Return (x, y) of the center of cell containing provided text 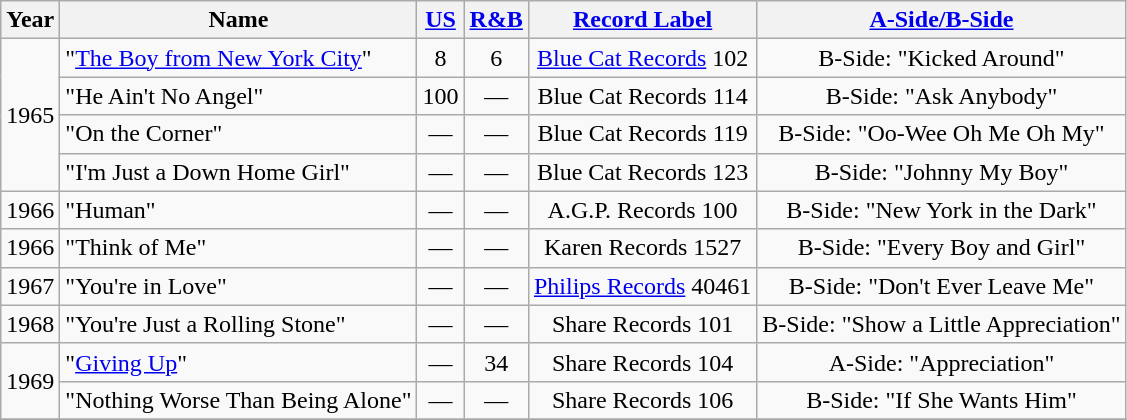
Share Records 106 (642, 400)
8 (440, 58)
A-Side/B-Side (942, 20)
Blue Cat Records 119 (642, 134)
"Human" (238, 210)
B-Side: "Oo-Wee Oh Me Oh My" (942, 134)
A-Side: "Appreciation" (942, 362)
R&B (496, 20)
Karen Records 1527 (642, 248)
Name (238, 20)
"The Boy from New York City" (238, 58)
1968 (30, 324)
Record Label (642, 20)
"Giving Up" (238, 362)
US (440, 20)
B-Side: "Ask Anybody" (942, 96)
34 (496, 362)
B-Side: "Don't Ever Leave Me" (942, 286)
6 (496, 58)
Blue Cat Records 123 (642, 172)
B-Side: "Kicked Around" (942, 58)
"Nothing Worse Than Being Alone" (238, 400)
Share Records 104 (642, 362)
"You're in Love" (238, 286)
"He Ain't No Angel" (238, 96)
1967 (30, 286)
A.G.P. Records 100 (642, 210)
B-Side: "Show a Little Appreciation" (942, 324)
100 (440, 96)
B-Side: "New York in the Dark" (942, 210)
"Think of Me" (238, 248)
B-Side: "Johnny My Boy" (942, 172)
1965 (30, 115)
"I'm Just a Down Home Girl" (238, 172)
Blue Cat Records 102 (642, 58)
"On the Corner" (238, 134)
B-Side: "If She Wants Him" (942, 400)
B-Side: "Every Boy and Girl" (942, 248)
Philips Records 40461 (642, 286)
Blue Cat Records 114 (642, 96)
1969 (30, 381)
Share Records 101 (642, 324)
"You're Just a Rolling Stone" (238, 324)
Year (30, 20)
